For the text-containing cell, return its midpoint in [X, Y] coordinate format. 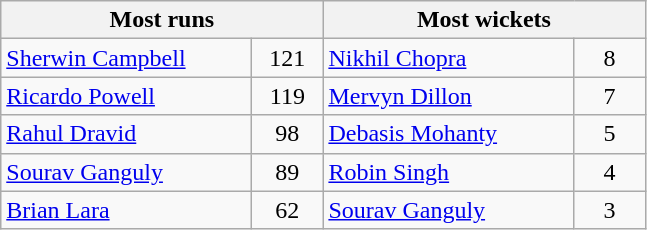
7 [610, 96]
121 [288, 58]
3 [610, 210]
Mervyn Dillon [448, 96]
Brian Lara [126, 210]
119 [288, 96]
8 [610, 58]
4 [610, 172]
Sherwin Campbell [126, 58]
98 [288, 134]
Rahul Dravid [126, 134]
Debasis Mohanty [448, 134]
Most wickets [484, 20]
Nikhil Chopra [448, 58]
Ricardo Powell [126, 96]
89 [288, 172]
62 [288, 210]
5 [610, 134]
Robin Singh [448, 172]
Most runs [162, 20]
